Return the [X, Y] coordinate for the center point of the cell that contains the specified text.  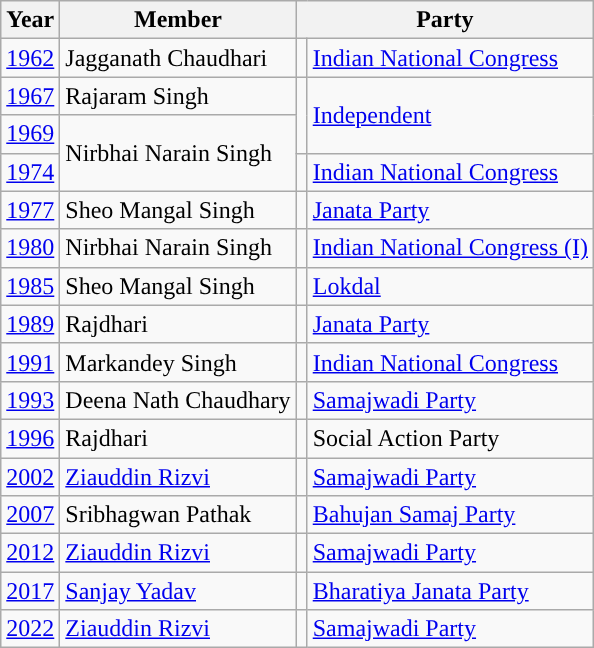
2007 [30, 515]
1980 [30, 248]
1985 [30, 286]
1993 [30, 400]
1977 [30, 210]
Sanjay Yadav [178, 591]
Party [444, 20]
Indian National Congress (I) [450, 248]
Lokdal [450, 286]
1962 [30, 58]
Jagganath Chaudhari [178, 58]
1967 [30, 96]
Bahujan Samaj Party [450, 515]
2017 [30, 591]
Year [30, 20]
1996 [30, 438]
Independent [450, 115]
Member [178, 20]
Markandey Singh [178, 362]
1989 [30, 324]
Rajaram Singh [178, 96]
1991 [30, 362]
2002 [30, 477]
2012 [30, 553]
1974 [30, 172]
Bharatiya Janata Party [450, 591]
2022 [30, 629]
Sribhagwan Pathak [178, 515]
1969 [30, 134]
Deena Nath Chaudhary [178, 400]
Social Action Party [450, 438]
